Identify which cell holds the provided text, then report its (X, Y) central coordinate. 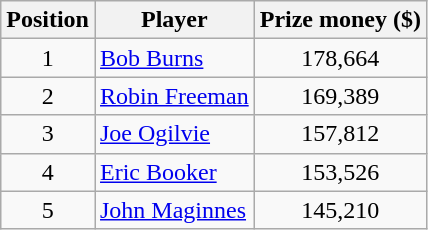
1 (48, 58)
145,210 (340, 210)
Bob Burns (174, 58)
169,389 (340, 96)
5 (48, 210)
Eric Booker (174, 172)
4 (48, 172)
Prize money ($) (340, 20)
178,664 (340, 58)
3 (48, 134)
Joe Ogilvie (174, 134)
157,812 (340, 134)
John Maginnes (174, 210)
Robin Freeman (174, 96)
Position (48, 20)
2 (48, 96)
153,526 (340, 172)
Player (174, 20)
